Scan for the cell matching the given text and deliver its (X, Y) coordinate at center. 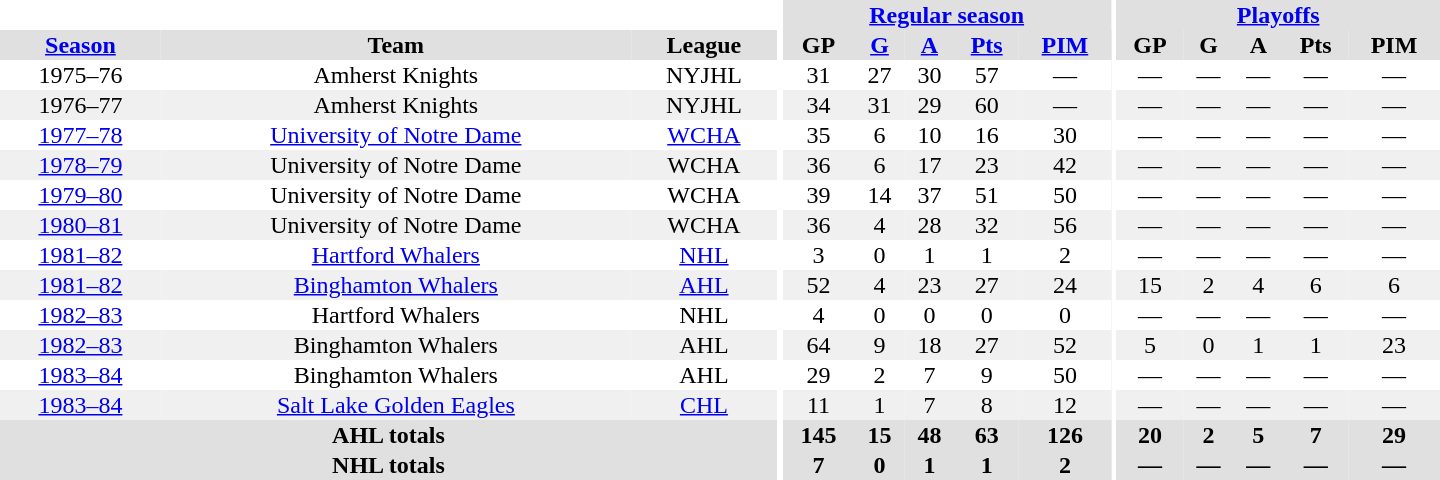
34 (818, 105)
1976–77 (80, 105)
28 (929, 225)
1978–79 (80, 165)
20 (1150, 435)
10 (929, 135)
8 (986, 405)
42 (1065, 165)
12 (1065, 405)
Season (80, 45)
11 (818, 405)
32 (986, 225)
145 (818, 435)
NHL totals (388, 465)
1980–81 (80, 225)
3 (818, 255)
1975–76 (80, 75)
60 (986, 105)
1979–80 (80, 195)
Playoffs (1278, 15)
17 (929, 165)
35 (818, 135)
57 (986, 75)
Team (396, 45)
16 (986, 135)
48 (929, 435)
39 (818, 195)
CHL (704, 405)
56 (1065, 225)
18 (929, 345)
63 (986, 435)
Salt Lake Golden Eagles (396, 405)
24 (1065, 285)
51 (986, 195)
14 (880, 195)
League (704, 45)
64 (818, 345)
37 (929, 195)
1977–78 (80, 135)
126 (1065, 435)
Regular season (946, 15)
AHL totals (388, 435)
